Extract the (X, Y) coordinate from the center of the cell holding the provided text.  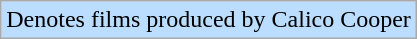
Denotes films produced by Calico Cooper (209, 20)
